Identify which cell holds the provided text, then report its [X, Y] central coordinate. 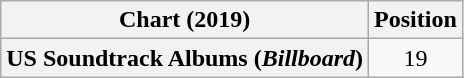
Chart (2019) [185, 20]
Position [416, 20]
19 [416, 58]
US Soundtrack Albums (Billboard) [185, 58]
